Pinpoint the cell where the given text exists, returning its [X, Y] midpoint coordinate. 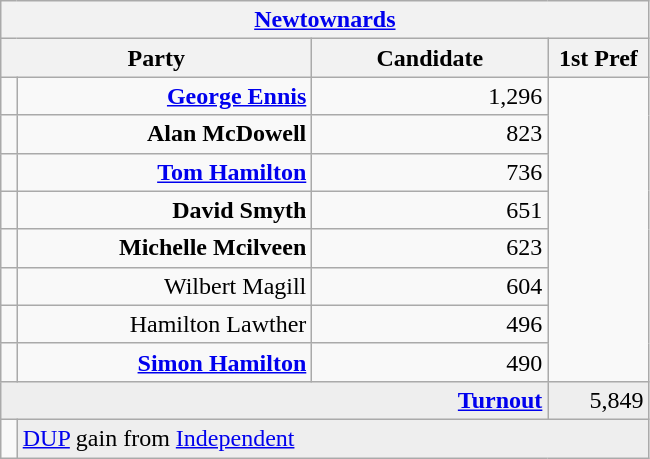
736 [430, 172]
DUP gain from Independent [333, 438]
651 [430, 210]
Party [156, 58]
823 [430, 134]
Simon Hamilton [164, 362]
623 [430, 248]
Alan McDowell [164, 134]
496 [430, 324]
1st Pref [598, 58]
Wilbert Magill [164, 286]
Turnout [274, 400]
604 [430, 286]
1,296 [430, 96]
490 [430, 362]
David Smyth [164, 210]
Newtownards [325, 20]
Hamilton Lawther [164, 324]
George Ennis [164, 96]
Michelle Mcilveen [164, 248]
5,849 [598, 400]
Candidate [430, 58]
Tom Hamilton [164, 172]
